Find where the given text appears and provide that cell's center as (x, y) coordinate. 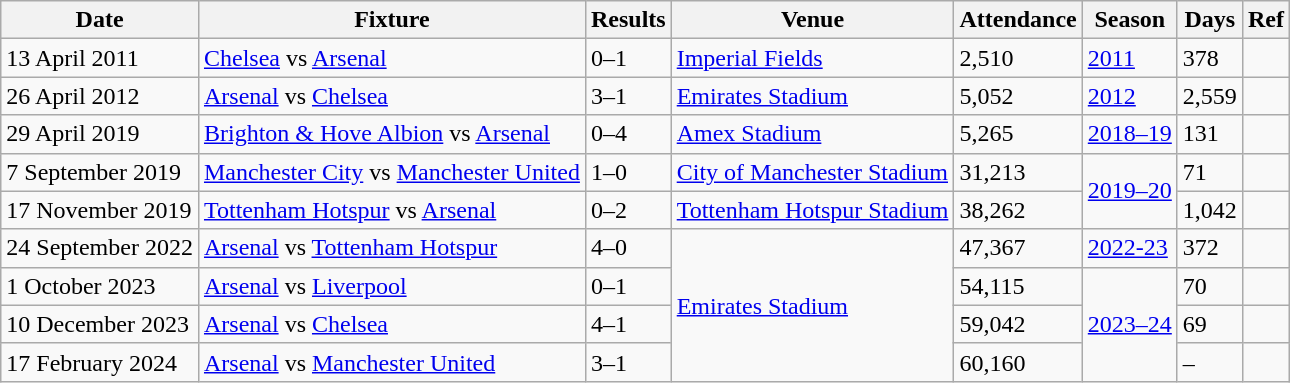
Chelsea vs Arsenal (392, 58)
Tottenham Hotspur vs Arsenal (392, 210)
– (1210, 362)
Fixture (392, 20)
26 April 2012 (100, 96)
60,160 (1018, 362)
31,213 (1018, 172)
2019–20 (1130, 191)
1–0 (628, 172)
24 September 2022 (100, 248)
Arsenal vs Manchester United (392, 362)
Manchester City vs Manchester United (392, 172)
7 September 2019 (100, 172)
Results (628, 20)
378 (1210, 58)
Arsenal vs Tottenham Hotspur (392, 248)
Date (100, 20)
54,115 (1018, 286)
Amex Stadium (812, 134)
Tottenham Hotspur Stadium (812, 210)
0–4 (628, 134)
Attendance (1018, 20)
0–2 (628, 210)
1 October 2023 (100, 286)
47,367 (1018, 248)
Arsenal vs Liverpool (392, 286)
70 (1210, 286)
Ref (1266, 20)
2023–24 (1130, 324)
2022-23 (1130, 248)
Venue (812, 20)
5,052 (1018, 96)
13 April 2011 (100, 58)
2011 (1130, 58)
Brighton & Hove Albion vs Arsenal (392, 134)
69 (1210, 324)
131 (1210, 134)
10 December 2023 (100, 324)
2,559 (1210, 96)
17 November 2019 (100, 210)
1,042 (1210, 210)
372 (1210, 248)
17 February 2024 (100, 362)
Season (1130, 20)
2012 (1130, 96)
Days (1210, 20)
59,042 (1018, 324)
5,265 (1018, 134)
29 April 2019 (100, 134)
2,510 (1018, 58)
Imperial Fields (812, 58)
71 (1210, 172)
38,262 (1018, 210)
4–0 (628, 248)
City of Manchester Stadium (812, 172)
2018–19 (1130, 134)
4–1 (628, 324)
